Detect which cell encompasses the target text, then output its (X, Y) center coordinate. 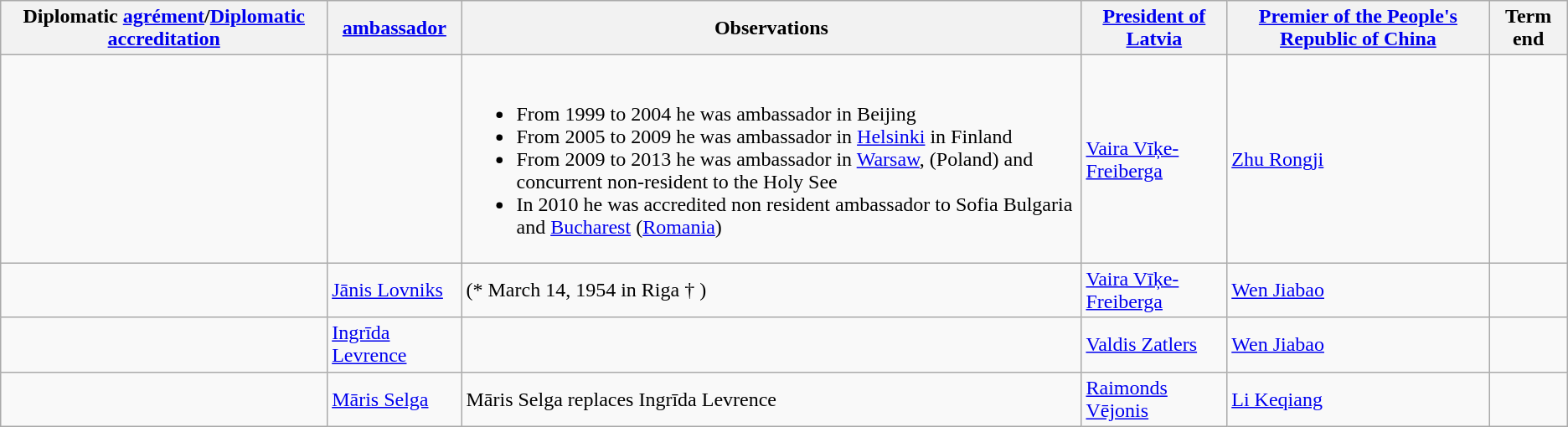
Māris Selga (395, 399)
Diplomatic agrément/Diplomatic accreditation (164, 28)
ambassador (395, 28)
Raimonds Vējonis (1154, 399)
Term end (1528, 28)
Premier of the People's Republic of China (1359, 28)
Valdis Zatlers (1154, 345)
Zhu Rongji (1359, 159)
(* March 14, 1954 in Riga † ) (771, 290)
Li Keqiang (1359, 399)
Observations (771, 28)
Ingrīda Levrence (395, 345)
Māris Selga replaces Ingrīda Levrence (771, 399)
President of Latvia (1154, 28)
Jānis Lovniks (395, 290)
